Search for the cell housing the specified text and yield its [X, Y] center coordinate. 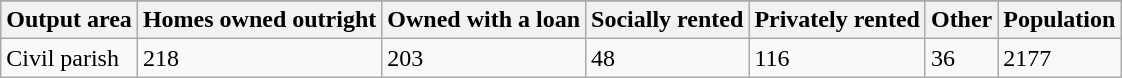
116 [838, 58]
Privately rented [838, 20]
Owned with a loan [484, 20]
203 [484, 58]
36 [961, 58]
Output area [70, 20]
Homes owned outright [259, 20]
48 [668, 58]
218 [259, 58]
Other [961, 20]
Socially rented [668, 20]
Civil parish [70, 58]
Population [1060, 20]
2177 [1060, 58]
